Identify which cell holds the provided text, then report its (X, Y) central coordinate. 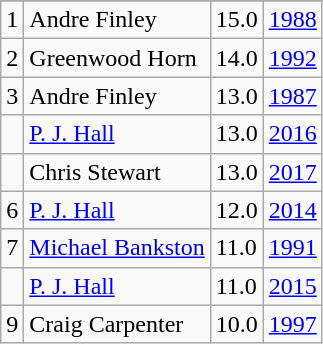
1991 (292, 248)
1987 (292, 96)
15.0 (236, 20)
1997 (292, 324)
6 (12, 210)
Greenwood Horn (117, 58)
12.0 (236, 210)
1 (12, 20)
1988 (292, 20)
3 (12, 96)
10.0 (236, 324)
Craig Carpenter (117, 324)
2016 (292, 134)
1992 (292, 58)
Chris Stewart (117, 172)
2015 (292, 286)
14.0 (236, 58)
7 (12, 248)
9 (12, 324)
2014 (292, 210)
2017 (292, 172)
Michael Bankston (117, 248)
2 (12, 58)
